Determine the (x, y) coordinate at the center of the cell enclosing the given text.  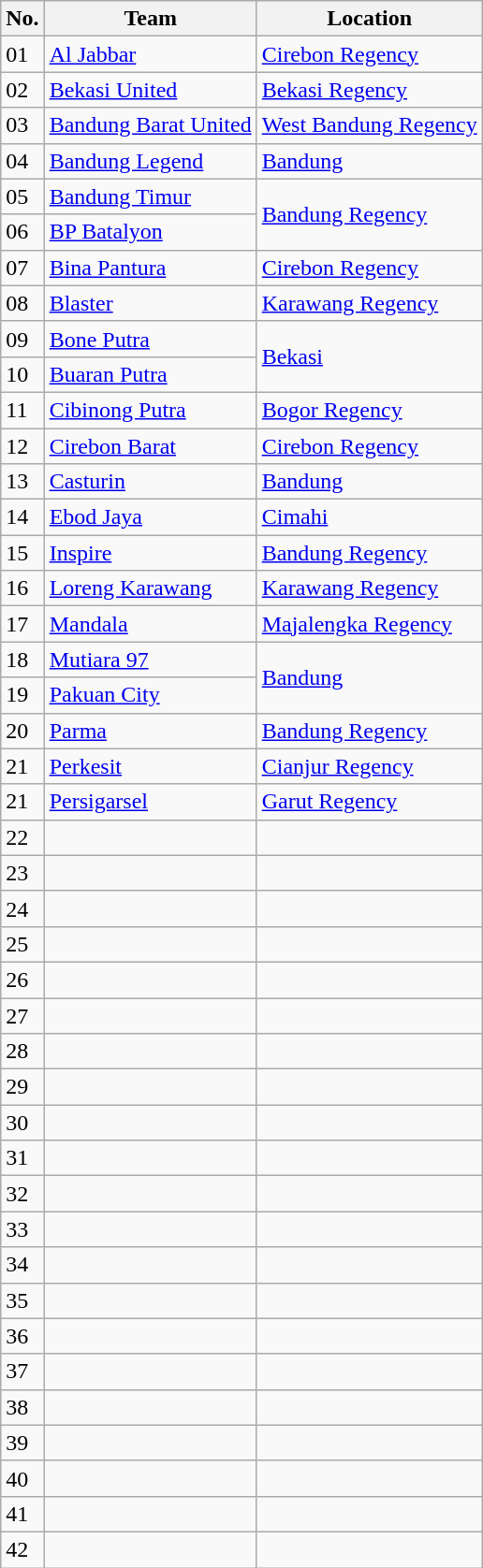
37 (22, 1372)
24 (22, 908)
07 (22, 268)
05 (22, 196)
06 (22, 232)
Persigarsel (150, 802)
11 (22, 410)
Inspire (150, 553)
40 (22, 1478)
42 (22, 1549)
01 (22, 54)
Bekasi United (150, 90)
Blaster (150, 303)
04 (22, 161)
38 (22, 1407)
West Bandung Regency (369, 125)
02 (22, 90)
36 (22, 1336)
29 (22, 1087)
Cirebon Barat (150, 446)
27 (22, 1015)
09 (22, 339)
23 (22, 873)
34 (22, 1265)
Bandung Legend (150, 161)
Loreng Karawang (150, 588)
Cibinong Putra (150, 410)
15 (22, 553)
Bina Pantura (150, 268)
Team (150, 19)
39 (22, 1443)
10 (22, 374)
31 (22, 1158)
33 (22, 1229)
08 (22, 303)
16 (22, 588)
Al Jabbar (150, 54)
12 (22, 446)
Bekasi (369, 356)
28 (22, 1052)
Buaran Putra (150, 374)
14 (22, 517)
Mutiara 97 (150, 660)
Cianjur Regency (369, 766)
Bekasi Regency (369, 90)
Mandala (150, 624)
Cimahi (369, 517)
BP Batalyon (150, 232)
Majalengka Regency (369, 624)
Ebod Jaya (150, 517)
13 (22, 482)
Perkesit (150, 766)
Garut Regency (369, 802)
17 (22, 624)
Parma (150, 731)
Bandung Barat United (150, 125)
20 (22, 731)
19 (22, 695)
Casturin (150, 482)
25 (22, 944)
03 (22, 125)
30 (22, 1123)
22 (22, 837)
Bogor Regency (369, 410)
Pakuan City (150, 695)
26 (22, 980)
Bandung Timur (150, 196)
41 (22, 1514)
Bone Putra (150, 339)
Location (369, 19)
35 (22, 1300)
32 (22, 1194)
18 (22, 660)
No. (22, 19)
